Determine the [x, y] coordinate at the center of the cell enclosing the given text.  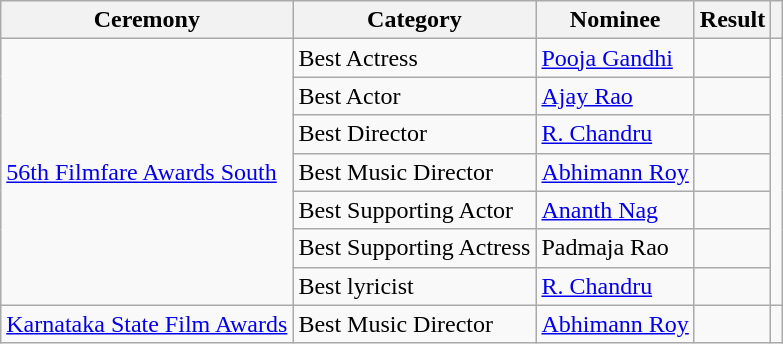
56th Filmfare Awards South [147, 172]
Best Actress [414, 58]
Pooja Gandhi [615, 58]
Nominee [615, 20]
Best Director [414, 134]
Padmaja Rao [615, 248]
Karnataka State Film Awards [147, 324]
Ajay Rao [615, 96]
Best Actor [414, 96]
Best Supporting Actress [414, 248]
Category [414, 20]
Result [732, 20]
Ananth Nag [615, 210]
Ceremony [147, 20]
Best Supporting Actor [414, 210]
Best lyricist [414, 286]
